Locate the cell with the specified text and output its (X, Y) center coordinate. 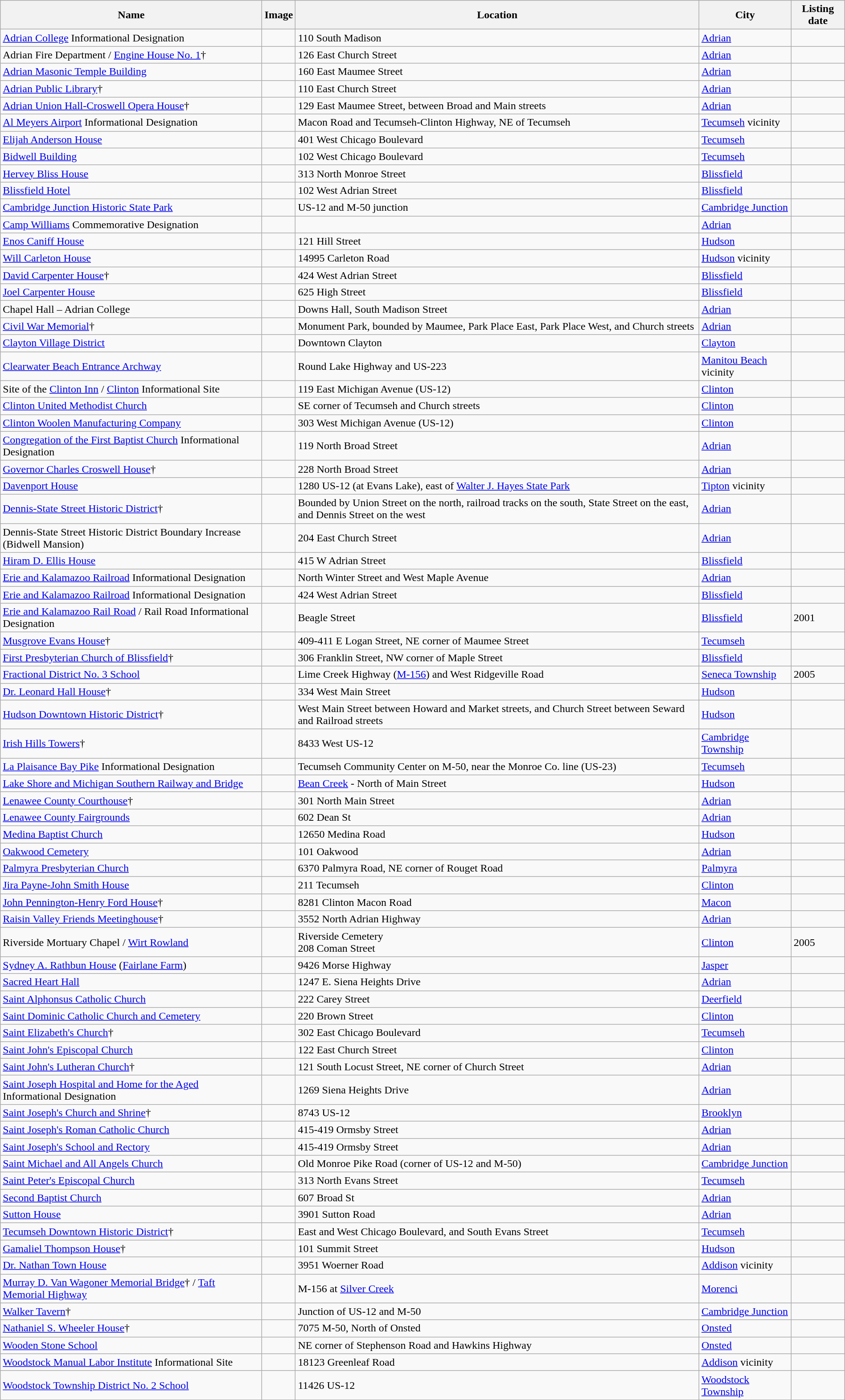
102 West Adrian Street (497, 190)
Irish Hills Towers† (131, 743)
6370 Palmyra Road, NE corner of Rouget Road (497, 868)
Lenawee County Courthouse† (131, 800)
Saint John's Lutheran Church† (131, 1067)
Woodstock Manual Labor Institute Informational Site (131, 1362)
Jira Payne-John Smith House (131, 885)
Tecumseh vicinity (745, 123)
204 East Church Street (497, 537)
Clayton (745, 343)
306 Franklin Street, NW corner of Maple Street (497, 658)
110 South Madison (497, 38)
Downs Hall, South Madison Street (497, 309)
Round Lake Highway and US-223 (497, 366)
101 Oakwood (497, 851)
Bounded by Union Street on the north, railroad tracks on the south, State Street on the east, and Dennis Street on the west (497, 509)
Adrian College Informational Designation (131, 38)
101 Summit Street (497, 1249)
Saint Peter's Episcopal Church (131, 1181)
Saint Joseph Hospital and Home for the Aged Informational Designation (131, 1090)
Tipton vicinity (745, 486)
Lake Shore and Michigan Southern Railway and Bridge (131, 783)
Governor Charles Croswell House† (131, 469)
415 W Adrian Street (497, 561)
Blissfield Hotel (131, 190)
Dr. Leonard Hall House† (131, 692)
David Carpenter House† (131, 275)
NE corner of Stephenson Road and Hawkins Highway (497, 1345)
Monument Park, bounded by Maumee, Park Place East, Park Place West, and Church streets (497, 326)
401 West Chicago Boulevard (497, 139)
Listing date (818, 15)
Bean Creek - North of Main Street (497, 783)
Cambridge Township (745, 743)
409-411 E Logan Street, NE corner of Maumee Street (497, 641)
3901 Sutton Road (497, 1215)
East and West Chicago Boulevard, and South Evans Street (497, 1232)
3951 Woerner Road (497, 1265)
Jasper (745, 965)
West Main Street between Howard and Market streets, and Church Street between Seward and Railroad streets (497, 715)
Manitou Beach vicinity (745, 366)
Walker Tavern† (131, 1311)
Palmyra Presbyterian Church (131, 868)
John Pennington-Henry Ford House† (131, 902)
126 East Church Street (497, 55)
Gamaliel Thompson House† (131, 1249)
Riverside Mortuary Chapel / Wirt Rowland (131, 942)
Riverside Cemetery208 Coman Street (497, 942)
Location (497, 15)
Hudson Downtown Historic District† (131, 715)
313 North Monroe Street (497, 173)
102 West Chicago Boulevard (497, 156)
607 Broad St (497, 1198)
Adrian Public Library† (131, 89)
110 East Church Street (497, 89)
Macon (745, 902)
Davenport House (131, 486)
313 North Evans Street (497, 1181)
Oakwood Cemetery (131, 851)
8281 Clinton Macon Road (497, 902)
160 East Maumee Street (497, 72)
Saint Joseph's School and Rectory (131, 1146)
Al Meyers Airport Informational Designation (131, 123)
1280 US-12 (at Evans Lake), east of Walter J. Hayes State Park (497, 486)
First Presbyterian Church of Blissfield† (131, 658)
La Plaisance Bay Pike Informational Designation (131, 766)
8433 West US-12 (497, 743)
Tecumseh Community Center on M-50, near the Monroe Co. line (US-23) (497, 766)
220 Brown Street (497, 1016)
122 East Church Street (497, 1050)
8743 US-12 (497, 1113)
9426 Morse Highway (497, 965)
Second Baptist Church (131, 1198)
Lime Creek Highway (M-156) and West Ridgeville Road (497, 675)
Nathaniel S. Wheeler House† (131, 1328)
Congregation of the First Baptist Church Informational Designation (131, 446)
12650 Medina Road (497, 834)
Saint Joseph's Roman Catholic Church (131, 1130)
Cambridge Junction Historic State Park (131, 207)
Brooklyn (745, 1113)
228 North Broad Street (497, 469)
211 Tecumseh (497, 885)
222 Carey Street (497, 999)
121 Hill Street (497, 242)
18123 Greenleaf Road (497, 1362)
Morenci (745, 1289)
Saint Elizabeth's Church† (131, 1033)
US-12 and M-50 junction (497, 207)
Clearwater Beach Entrance Archway (131, 366)
Saint Dominic Catholic Church and Cemetery (131, 1016)
Sacred Heart Hall (131, 982)
Adrian Union Hall-Croswell Opera House† (131, 106)
7075 M-50, North of Onsted (497, 1328)
Enos Caniff House (131, 242)
Clinton Woolen Manufacturing Company (131, 423)
Camp Williams Commemorative Designation (131, 224)
Musgrove Evans House† (131, 641)
M-156 at Silver Creek (497, 1289)
303 West Michigan Avenue (US-12) (497, 423)
Sydney A. Rathbun House (Fairlane Farm) (131, 965)
Clinton United Methodist Church (131, 406)
Old Monroe Pike Road (corner of US-12 and M-50) (497, 1164)
Fractional District No. 3 School (131, 675)
625 High Street (497, 292)
Chapel Hall – Adrian College (131, 309)
Hervey Bliss House (131, 173)
Saint Joseph's Church and Shrine† (131, 1113)
1247 E. Siena Heights Drive (497, 982)
334 West Main Street (497, 692)
Joel Carpenter House (131, 292)
Bidwell Building (131, 156)
Palmyra (745, 868)
City (745, 15)
Adrian Masonic Temple Building (131, 72)
Erie and Kalamazoo Rail Road / Rail Road Informational Designation (131, 618)
Murray D. Van Wagoner Memorial Bridge† / Taft Memorial Highway (131, 1289)
1269 Siena Heights Drive (497, 1090)
North Winter Street and West Maple Avenue (497, 578)
121 South Locust Street, NE corner of Church Street (497, 1067)
Deerfield (745, 999)
Downtown Clayton (497, 343)
Dennis-State Street Historic District Boundary Increase (Bidwell Mansion) (131, 537)
Clayton Village District (131, 343)
Medina Baptist Church (131, 834)
Saint Michael and All Angels Church (131, 1164)
Elijah Anderson House (131, 139)
302 East Chicago Boulevard (497, 1033)
Raisin Valley Friends Meetinghouse† (131, 919)
3552 North Adrian Highway (497, 919)
Macon Road and Tecumseh-Clinton Highway, NE of Tecumseh (497, 123)
Site of the Clinton Inn / Clinton Informational Site (131, 389)
Woodstock Township District No. 2 School (131, 1385)
Junction of US-12 and M-50 (497, 1311)
119 North Broad Street (497, 446)
Name (131, 15)
Saint John's Episcopal Church (131, 1050)
Dr. Nathan Town House (131, 1265)
119 East Michigan Avenue (US-12) (497, 389)
Hiram D. Ellis House (131, 561)
Civil War Memorial† (131, 326)
Lenawee County Fairgrounds (131, 817)
Dennis-State Street Historic District† (131, 509)
14995 Carleton Road (497, 258)
Hudson vicinity (745, 258)
Woodstock Township (745, 1385)
301 North Main Street (497, 800)
Beagle Street (497, 618)
2001 (818, 618)
129 East Maumee Street, between Broad and Main streets (497, 106)
SE corner of Tecumseh and Church streets (497, 406)
Tecumseh Downtown Historic District† (131, 1232)
602 Dean St (497, 817)
Sutton House (131, 1215)
11426 US-12 (497, 1385)
Saint Alphonsus Catholic Church (131, 999)
Adrian Fire Department / Engine House No. 1† (131, 55)
Wooden Stone School (131, 1345)
Image (279, 15)
Seneca Township (745, 675)
Will Carleton House (131, 258)
